Locate the cell with the specified text and output its [X, Y] center coordinate. 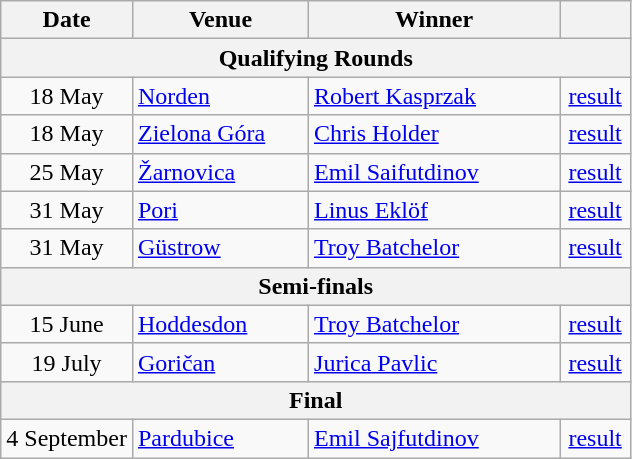
Emil Sajfutdinov [434, 438]
Güstrow [220, 248]
Date [67, 20]
Linus Eklöf [434, 210]
Chris Holder [434, 134]
Robert Kasprzak [434, 96]
Winner [434, 20]
Venue [220, 20]
25 May [67, 172]
Emil Saifutdinov [434, 172]
Norden [220, 96]
4 September [67, 438]
Zielona Góra [220, 134]
Pardubice [220, 438]
Semi-finals [316, 286]
Pori [220, 210]
Hoddesdon [220, 324]
Qualifying Rounds [316, 58]
Final [316, 400]
Žarnovica [220, 172]
Jurica Pavlic [434, 362]
Goričan [220, 362]
15 June [67, 324]
19 July [67, 362]
